Identify which cell holds the provided text, then report its [X, Y] central coordinate. 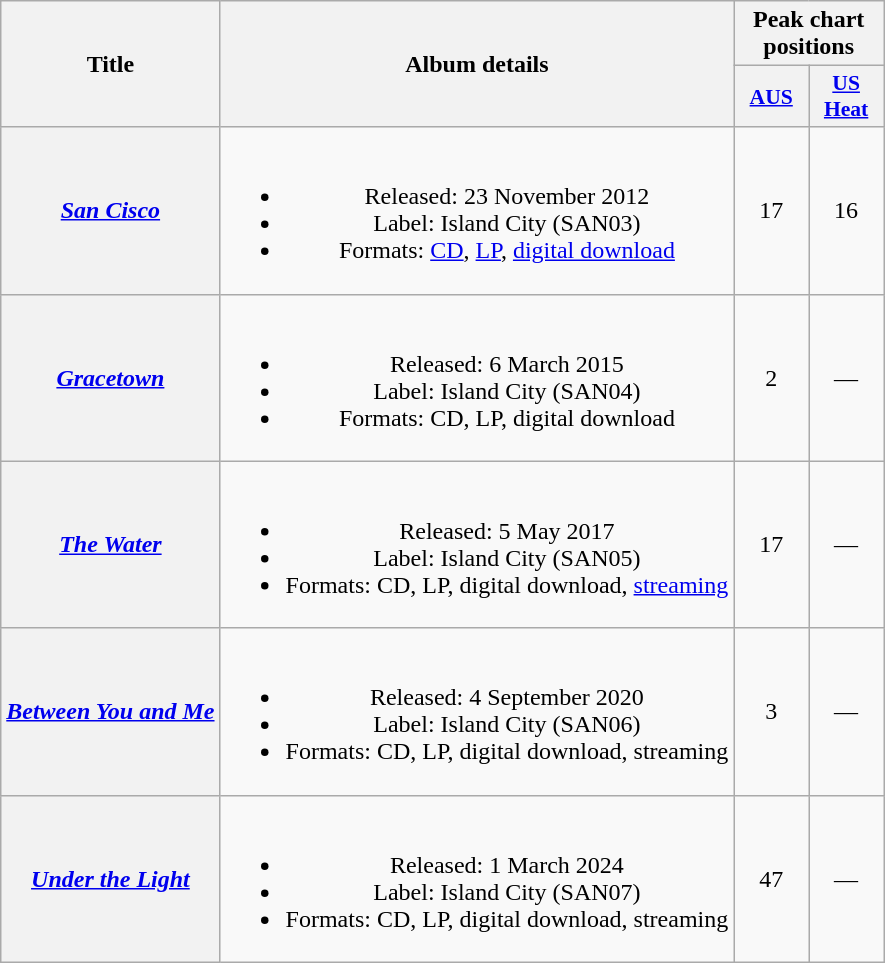
47 [772, 878]
2 [772, 378]
San Cisco [110, 210]
AUS [772, 96]
Gracetown [110, 378]
3 [772, 712]
Title [110, 64]
The Water [110, 544]
Released: 1 March 2024Label: Island City (SAN07)Formats: CD, LP, digital download, streaming [477, 878]
USHeat [846, 96]
Released: 5 May 2017Label: Island City (SAN05)Formats: CD, LP, digital download, streaming [477, 544]
Released: 23 November 2012Label: Island City (SAN03)Formats: CD, LP, digital download [477, 210]
Released: 6 March 2015Label: Island City (SAN04)Formats: CD, LP, digital download [477, 378]
Album details [477, 64]
Peak chart positions [809, 34]
Under the Light [110, 878]
Released: 4 September 2020Label: Island City (SAN06)Formats: CD, LP, digital download, streaming [477, 712]
Between You and Me [110, 712]
16 [846, 210]
